Detect which cell encompasses the target text, then output its (x, y) center coordinate. 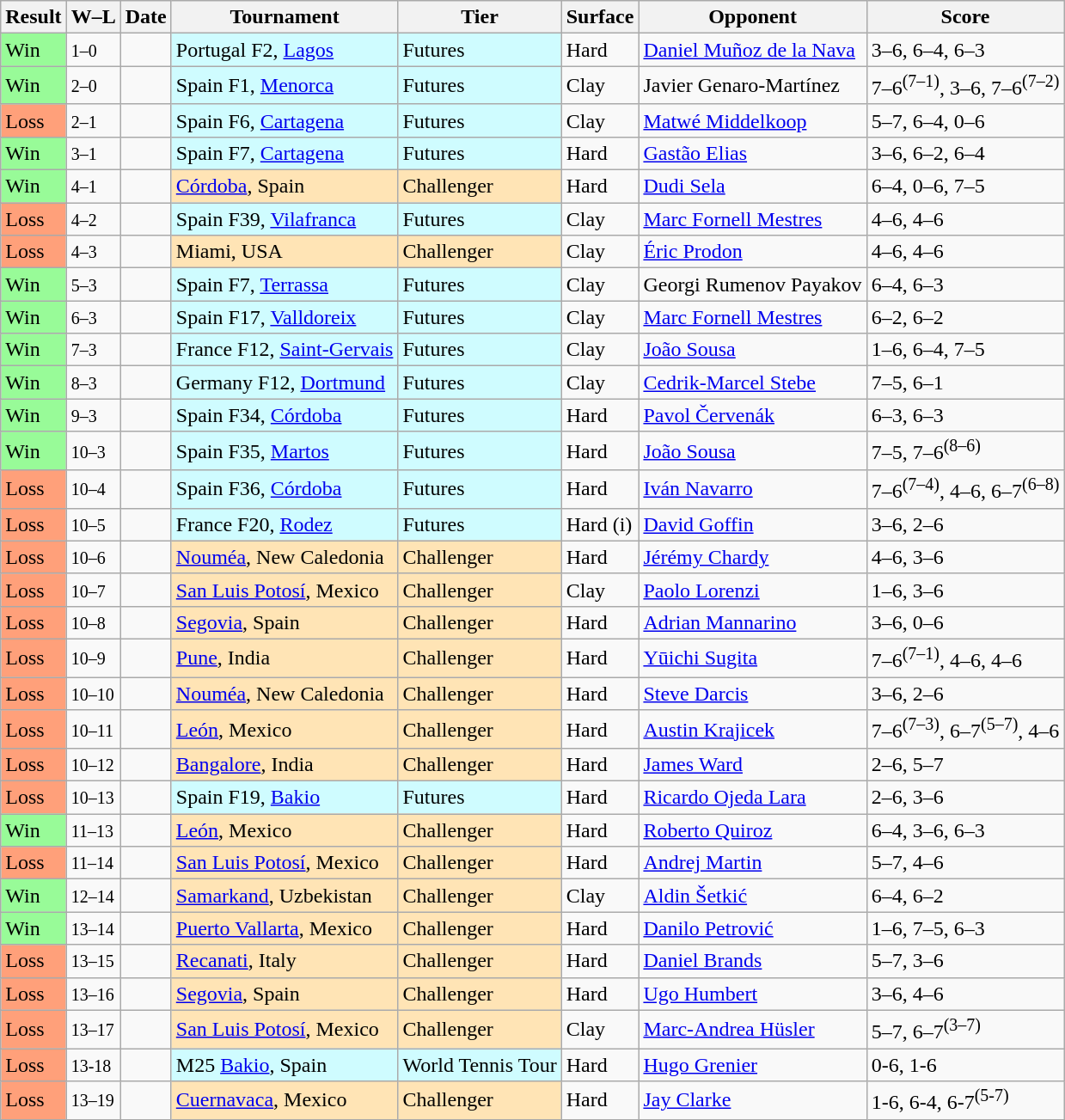
Samarkand, Uzbekistan (285, 896)
5–7, 3–6 (965, 961)
3–6, 0–6 (965, 622)
10–4 (93, 490)
Yūichi Sugita (753, 658)
Austin Krajicek (753, 729)
6–4, 6–2 (965, 896)
Spain F35, Martos (285, 450)
Bangalore, India (285, 765)
10–9 (93, 658)
Germany F12, Dortmund (285, 383)
1–6, 7–5, 6–3 (965, 928)
Paolo Lorenzi (753, 590)
2–0 (93, 86)
1–6, 3–6 (965, 590)
Surface (600, 17)
7–5, 7–6(8–6) (965, 450)
Pavol Červenák (753, 415)
10–3 (93, 450)
Daniel Muñoz de la Nava (753, 50)
Recanati, Italy (285, 961)
Hard (i) (600, 524)
James Ward (753, 765)
W–L (93, 17)
10–5 (93, 524)
6–4, 0–6, 7–5 (965, 187)
Gastão Elias (753, 153)
2–6, 3–6 (965, 798)
Cedrik-Marcel Stebe (753, 383)
Spain F34, Córdoba (285, 415)
Opponent (753, 17)
4–3 (93, 252)
6–3 (93, 317)
Result (34, 17)
Puerto Vallarta, Mexico (285, 928)
8–3 (93, 383)
Spain F36, Córdoba (285, 490)
Iván Navarro (753, 490)
Spain F19, Bakio (285, 798)
Jérémy Chardy (753, 557)
Danilo Petrović (753, 928)
1-6, 6-4, 6-7(5-7) (965, 1100)
Adrian Mannarino (753, 622)
13–16 (93, 994)
Portugal F2, Lagos (285, 50)
Dudi Sela (753, 187)
7–5, 6–1 (965, 383)
2–6, 5–7 (965, 765)
13-18 (93, 1065)
5–7, 6–4, 0–6 (965, 120)
4–2 (93, 219)
Córdoba, Spain (285, 187)
Aldin Šetkić (753, 896)
1–6, 6–4, 7–5 (965, 350)
10–11 (93, 729)
Spain F7, Terrassa (285, 285)
6–4, 6–3 (965, 285)
10–13 (93, 798)
6–2, 6–2 (965, 317)
10–10 (93, 694)
13–15 (93, 961)
Spain F17, Valldoreix (285, 317)
5–7, 6–7(3–7) (965, 1030)
9–3 (93, 415)
13–14 (93, 928)
Steve Darcis (753, 694)
3–1 (93, 153)
Matwé Middelkoop (753, 120)
Roberto Quiroz (753, 830)
10–6 (93, 557)
Éric Prodon (753, 252)
David Goffin (753, 524)
7–6(7–3), 6–7(5–7), 4–6 (965, 729)
7–6(7–4), 4–6, 6–7(6–8) (965, 490)
Spain F6, Cartagena (285, 120)
Daniel Brands (753, 961)
5–7, 4–6 (965, 863)
Tier (480, 17)
Spain F39, Vilafranca (285, 219)
Miami, USA (285, 252)
3–6, 4–6 (965, 994)
Spain F7, Cartagena (285, 153)
6–4, 3–6, 6–3 (965, 830)
11–14 (93, 863)
France F12, Saint-Gervais (285, 350)
10–8 (93, 622)
M25 Bakio, Spain (285, 1065)
Spain F1, Menorca (285, 86)
Javier Genaro-Martínez (753, 86)
Hugo Grenier (753, 1065)
7–6(7–1), 3–6, 7–6(7–2) (965, 86)
Marc-Andrea Hüsler (753, 1030)
10–12 (93, 765)
1–0 (93, 50)
11–13 (93, 830)
7–6(7–1), 4–6, 4–6 (965, 658)
7–3 (93, 350)
4–1 (93, 187)
World Tennis Tour (480, 1065)
Andrej Martin (753, 863)
3–6, 6–2, 6–4 (965, 153)
5–3 (93, 285)
Score (965, 17)
0-6, 1-6 (965, 1065)
13–17 (93, 1030)
Georgi Rumenov Payakov (753, 285)
Tournament (285, 17)
12–14 (93, 896)
10–7 (93, 590)
France F20, Rodez (285, 524)
Jay Clarke (753, 1100)
Ugo Humbert (753, 994)
2–1 (93, 120)
3–6, 6–4, 6–3 (965, 50)
4–6, 3–6 (965, 557)
6–3, 6–3 (965, 415)
Pune, India (285, 658)
13–19 (93, 1100)
Cuernavaca, Mexico (285, 1100)
Ricardo Ojeda Lara (753, 798)
Date (146, 17)
